Scan for the cell matching the given text and deliver its [x, y] coordinate at center. 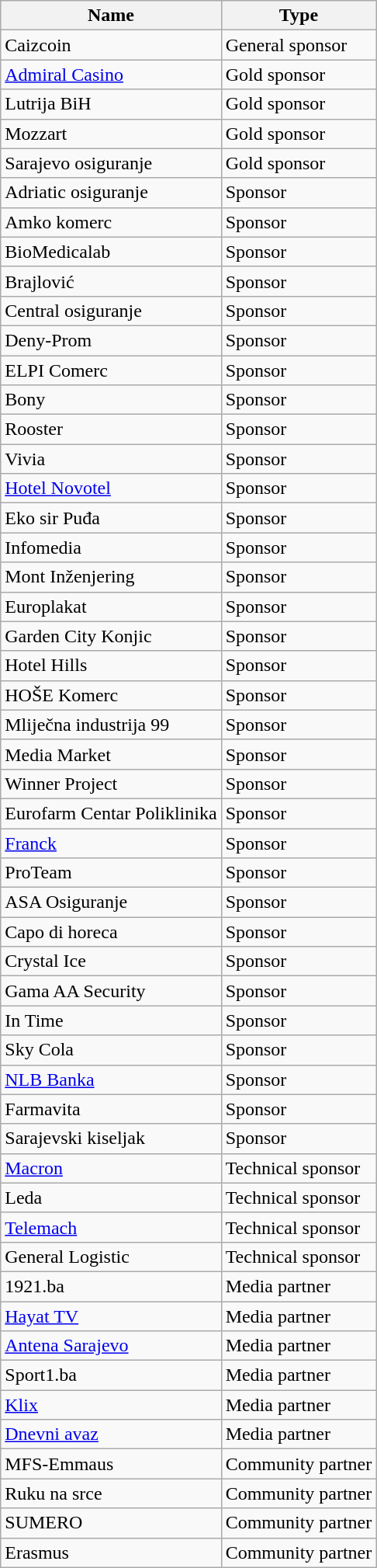
Hotel Hills [111, 666]
Crystal Ice [111, 961]
MFS-Emmaus [111, 1464]
Klix [111, 1405]
Hayat TV [111, 1316]
Sky Cola [111, 1050]
Mliječna industrija 99 [111, 725]
Sarajevo osiguranje [111, 163]
Rooster [111, 429]
Bony [111, 400]
Macron [111, 1168]
Deny-Prom [111, 340]
In Time [111, 1020]
Erasmus [111, 1552]
SUMERO [111, 1523]
Sport1.ba [111, 1375]
Type [299, 16]
Caizcoin [111, 45]
Mont Inženjering [111, 577]
Europlakat [111, 607]
Eurofarm Centar Poliklinika [111, 813]
Infomedia [111, 548]
Franck [111, 843]
Media Market [111, 754]
ProTeam [111, 873]
General sponsor [299, 45]
Garden City Konjic [111, 636]
ELPI Comerc [111, 370]
Admiral Casino [111, 75]
Capo di horeca [111, 932]
NLB Banka [111, 1080]
Sarajevski kiseljak [111, 1139]
ASA Osiguranje [111, 902]
Mozzart [111, 134]
Lutrija BiH [111, 104]
Adriatic osiguranje [111, 193]
Amko komerc [111, 222]
Hotel Novotel [111, 488]
Leda [111, 1198]
Farmavita [111, 1109]
Ruku na srce [111, 1493]
Central osiguranje [111, 311]
Antena Sarajevo [111, 1346]
Eko sir Puđa [111, 518]
HOŠE Komerc [111, 695]
Name [111, 16]
Winner Project [111, 784]
Brajlović [111, 281]
Gama AA Security [111, 991]
Telemach [111, 1227]
Vivia [111, 459]
General Logistic [111, 1257]
1921.ba [111, 1286]
Dnevni avaz [111, 1434]
BioMedicalab [111, 252]
